Determine the [X, Y] coordinate at the center of the cell enclosing the given text.  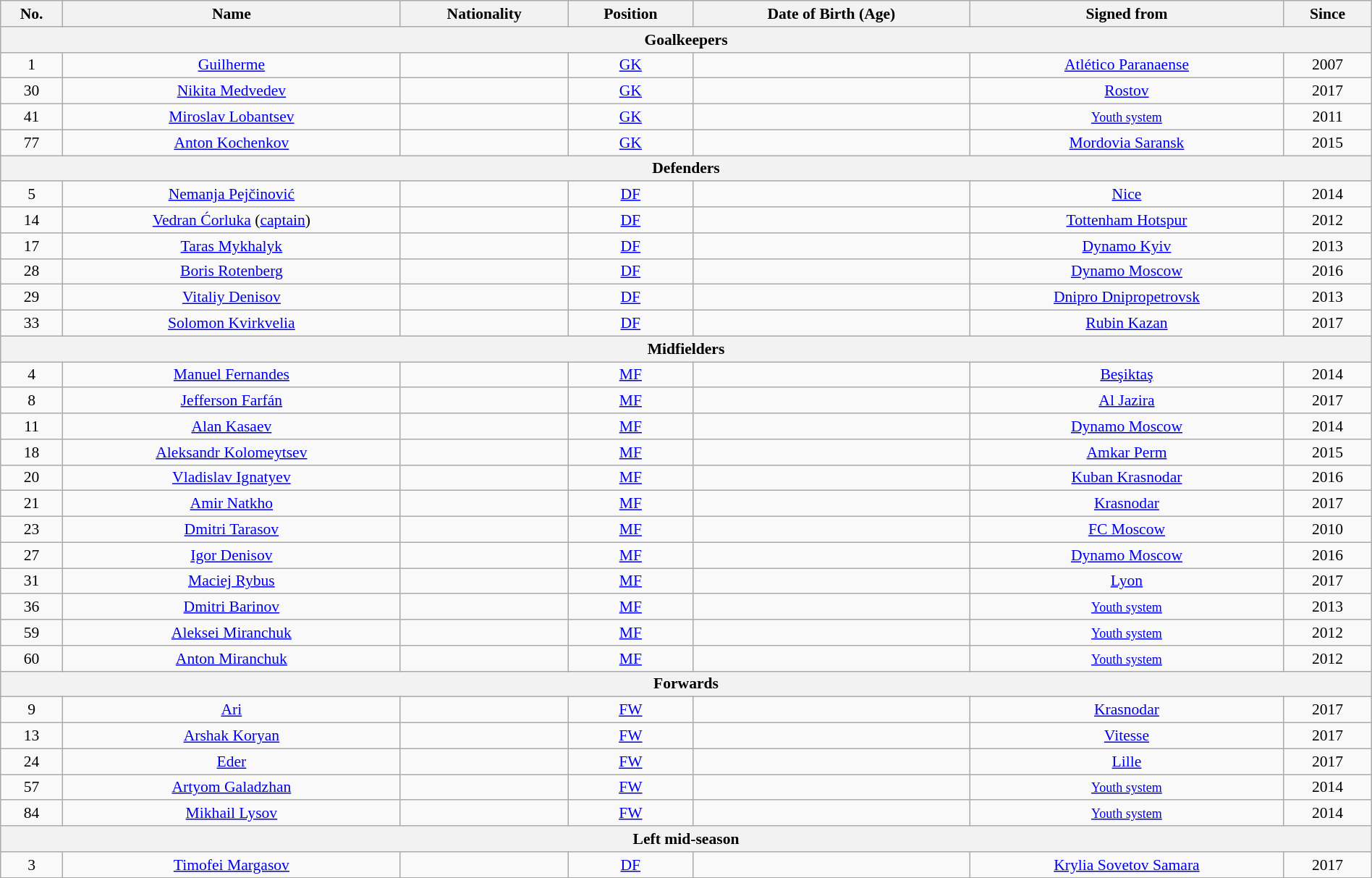
Vitaliy Denisov [232, 297]
Anton Miranchuk [232, 659]
2011 [1327, 117]
Amkar Perm [1127, 452]
9 [32, 710]
Forwards [686, 684]
Solomon Kvirkvelia [232, 324]
13 [32, 736]
Rostov [1127, 91]
Eder [232, 761]
23 [32, 530]
Dmitri Tarasov [232, 530]
60 [32, 659]
Alan Kasaev [232, 426]
2010 [1327, 530]
Lyon [1127, 581]
Kuban Krasnodar [1127, 478]
5 [32, 195]
36 [32, 607]
41 [32, 117]
Aleksei Miranchuk [232, 633]
Position [631, 14]
21 [32, 504]
Artyom Galadzhan [232, 788]
Krylia Sovetov Samara [1127, 865]
Amir Natkho [232, 504]
FC Moscow [1127, 530]
Mikhail Lysov [232, 814]
Nationality [484, 14]
Miroslav Lobantsev [232, 117]
11 [32, 426]
Rubin Kazan [1127, 324]
Nemanja Pejčinović [232, 195]
Midfielders [686, 349]
Anton Kochenkov [232, 143]
Left mid-season [686, 839]
Arshak Koryan [232, 736]
30 [32, 91]
Nice [1127, 195]
31 [32, 581]
77 [32, 143]
Tottenham Hotspur [1127, 220]
27 [32, 555]
18 [32, 452]
17 [32, 246]
Jefferson Farfán [232, 401]
28 [32, 271]
Name [232, 14]
Date of Birth (Age) [831, 14]
Guilherme [232, 65]
Vladislav Ignatyev [232, 478]
No. [32, 14]
Nikita Medvedev [232, 91]
8 [32, 401]
Beşiktaş [1127, 375]
Timofei Margasov [232, 865]
Ari [232, 710]
2007 [1327, 65]
Lille [1127, 761]
20 [32, 478]
Dmitri Barinov [232, 607]
Mordovia Saransk [1127, 143]
Manuel Fernandes [232, 375]
4 [32, 375]
Vitesse [1127, 736]
Goalkeepers [686, 40]
Dnipro Dnipropetrovsk [1127, 297]
Maciej Rybus [232, 581]
Since [1327, 14]
Dynamo Kyiv [1127, 246]
Taras Mykhalyk [232, 246]
24 [32, 761]
Vedran Ćorluka (captain) [232, 220]
59 [32, 633]
Igor Denisov [232, 555]
84 [32, 814]
Al Jazira [1127, 401]
14 [32, 220]
33 [32, 324]
29 [32, 297]
Defenders [686, 169]
Aleksandr Kolomeytsev [232, 452]
Boris Rotenberg [232, 271]
57 [32, 788]
Atlético Paranaense [1127, 65]
3 [32, 865]
Signed from [1127, 14]
1 [32, 65]
